Return (x, y) of the center of cell containing provided text 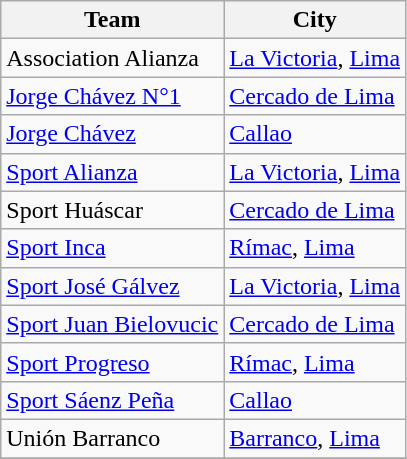
Jorge Chávez (112, 134)
Sport Progreso (112, 362)
Sport Juan Bielovucic (112, 324)
Sport José Gálvez (112, 286)
Barranco, Lima (315, 438)
Jorge Chávez N°1 (112, 96)
Sport Huáscar (112, 210)
Unión Barranco (112, 438)
City (315, 20)
Sport Alianza (112, 172)
Sport Sáenz Peña (112, 400)
Sport Inca (112, 248)
Team (112, 20)
Association Alianza (112, 58)
